Determine the (x, y) coordinate at the center of the cell enclosing the given text.  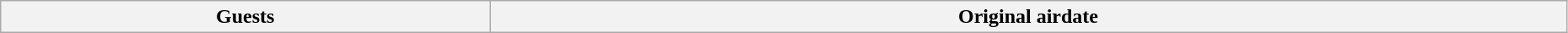
Guests (245, 17)
Original airdate (1029, 17)
